Output the [X, Y] coordinate of the center of the cell containing the given text.  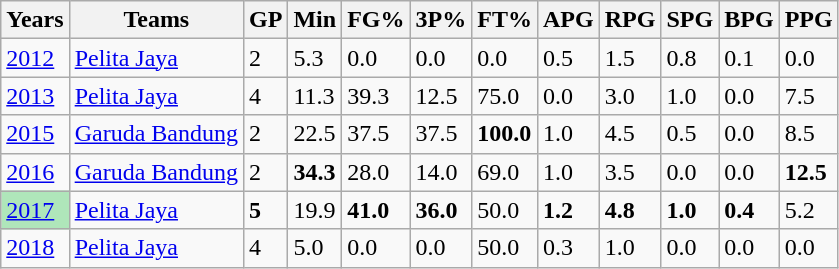
34.3 [315, 172]
22.5 [315, 134]
2013 [35, 96]
Years [35, 20]
8.5 [808, 134]
FG% [376, 20]
FT% [505, 20]
2012 [35, 58]
75.0 [505, 96]
3P% [441, 20]
5.2 [808, 210]
0.3 [568, 248]
RPG [630, 20]
2015 [35, 134]
PPG [808, 20]
4.5 [630, 134]
0.1 [749, 58]
1.5 [630, 58]
7.5 [808, 96]
0.8 [690, 58]
Teams [156, 20]
14.0 [441, 172]
19.9 [315, 210]
5.3 [315, 58]
39.3 [376, 96]
Min [315, 20]
1.2 [568, 210]
11.3 [315, 96]
5.0 [315, 248]
SPG [690, 20]
4.8 [630, 210]
3.0 [630, 96]
2016 [35, 172]
APG [568, 20]
3.5 [630, 172]
69.0 [505, 172]
GP [265, 20]
0.4 [749, 210]
2018 [35, 248]
28.0 [376, 172]
41.0 [376, 210]
BPG [749, 20]
5 [265, 210]
36.0 [441, 210]
2017 [35, 210]
100.0 [505, 134]
